From the cell containing the given text, extract its center point as (x, y) coordinate. 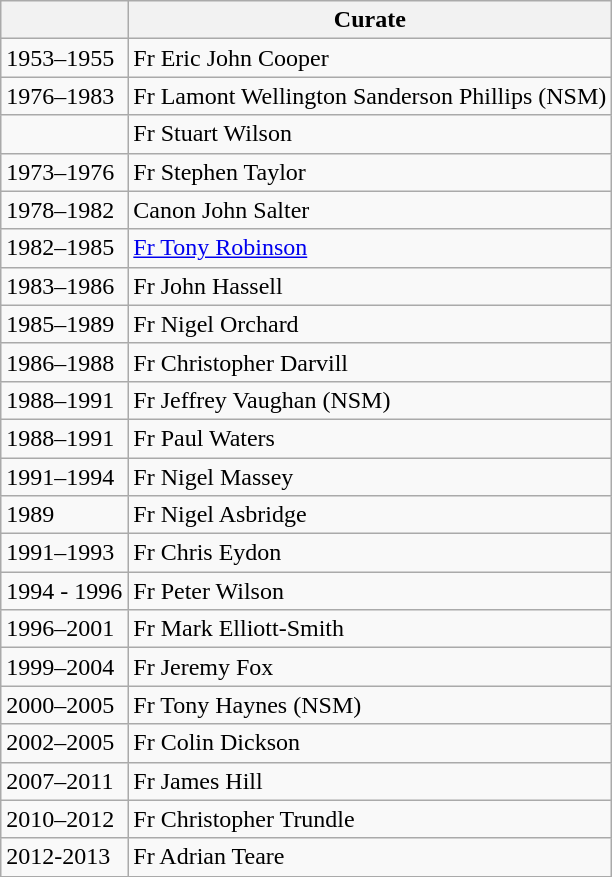
Fr Peter Wilson (370, 591)
Fr Christopher Darvill (370, 362)
1976–1983 (64, 96)
Fr John Hassell (370, 286)
Fr Nigel Massey (370, 477)
2010–2012 (64, 819)
2002–2005 (64, 743)
Fr Christopher Trundle (370, 819)
Fr Paul Waters (370, 438)
1986–1988 (64, 362)
2000–2005 (64, 705)
Fr Lamont Wellington Sanderson Phillips (NSM) (370, 96)
Fr Tony Haynes (NSM) (370, 705)
Curate (370, 20)
Fr Eric John Cooper (370, 58)
Fr Tony Robinson (370, 248)
1973–1976 (64, 172)
Fr Stuart Wilson (370, 134)
1978–1982 (64, 210)
Fr Nigel Orchard (370, 324)
2007–2011 (64, 781)
Fr Adrian Teare (370, 857)
Fr Jeremy Fox (370, 667)
Fr Nigel Asbridge (370, 515)
1982–1985 (64, 248)
1994 - 1996 (64, 591)
2012-2013 (64, 857)
1989 (64, 515)
Fr James Hill (370, 781)
1985–1989 (64, 324)
Fr Colin Dickson (370, 743)
1983–1986 (64, 286)
Fr Chris Eydon (370, 553)
1999–2004 (64, 667)
Fr Stephen Taylor (370, 172)
1991–1993 (64, 553)
1953–1955 (64, 58)
1991–1994 (64, 477)
1996–2001 (64, 629)
Canon John Salter (370, 210)
Fr Jeffrey Vaughan (NSM) (370, 400)
Fr Mark Elliott-Smith (370, 629)
